Output the [X, Y] coordinate of the center of the cell containing the given text.  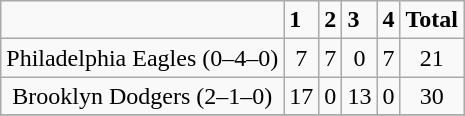
2 [330, 20]
Total [432, 20]
17 [302, 96]
21 [432, 58]
30 [432, 96]
Philadelphia Eagles (0–4–0) [142, 58]
13 [360, 96]
3 [360, 20]
1 [302, 20]
Brooklyn Dodgers (2–1–0) [142, 96]
4 [388, 20]
